For the text-containing cell, return its midpoint in [x, y] coordinate format. 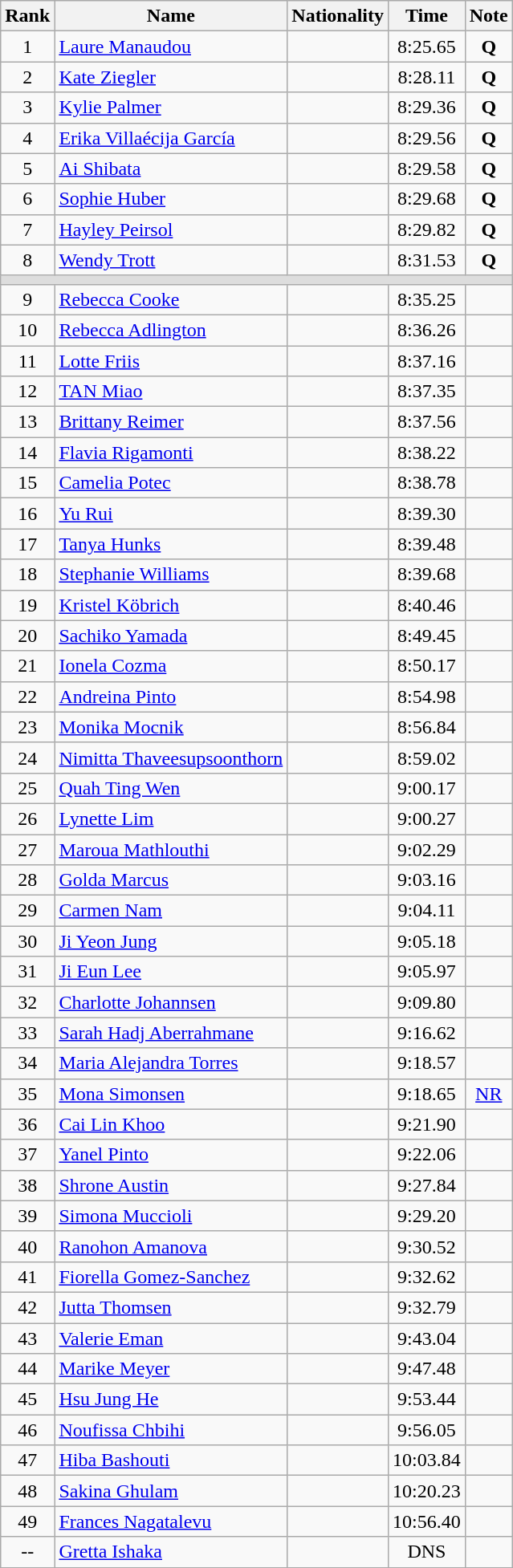
-- [27, 1552]
9:43.04 [427, 1338]
43 [27, 1338]
Sophie Huber [171, 199]
27 [27, 850]
23 [27, 727]
Yu Rui [171, 514]
9:16.62 [427, 1033]
Hsu Jung He [171, 1399]
46 [27, 1430]
Kate Ziegler [171, 77]
17 [27, 544]
Quah Ting Wen [171, 788]
41 [27, 1277]
8:38.22 [427, 453]
8:29.36 [427, 108]
9:27.84 [427, 1185]
8:36.26 [427, 330]
Wendy Trott [171, 260]
Frances Nagatalevu [171, 1521]
9:09.80 [427, 1002]
30 [27, 941]
10:20.23 [427, 1491]
7 [27, 230]
Shrone Austin [171, 1185]
8:37.35 [427, 392]
Valerie Eman [171, 1338]
4 [27, 138]
8:39.30 [427, 514]
Sachiko Yamada [171, 636]
Note [488, 16]
Ji Eun Lee [171, 972]
8:38.78 [427, 483]
9:00.27 [427, 819]
8:39.48 [427, 544]
Flavia Rigamonti [171, 453]
Ai Shibata [171, 169]
47 [27, 1460]
26 [27, 819]
48 [27, 1491]
8:50.17 [427, 666]
39 [27, 1216]
10 [27, 330]
21 [27, 666]
Nimitta Thaveesupsoonthorn [171, 758]
Ionela Cozma [171, 666]
Hayley Peirsol [171, 230]
8:29.58 [427, 169]
8:59.02 [427, 758]
Lotte Friis [171, 360]
Rebecca Adlington [171, 330]
8:40.46 [427, 605]
6 [27, 199]
9:29.20 [427, 1216]
8:28.11 [427, 77]
10:56.40 [427, 1521]
Name [171, 16]
Sakina Ghulam [171, 1491]
9:22.06 [427, 1155]
Tanya Hunks [171, 544]
2 [27, 77]
Nationality [338, 16]
8:29.82 [427, 230]
8:49.45 [427, 636]
38 [27, 1185]
19 [27, 605]
9:30.52 [427, 1246]
Cai Lin Khoo [171, 1124]
Rebecca Cooke [171, 299]
9:05.18 [427, 941]
40 [27, 1246]
35 [27, 1094]
9:04.11 [427, 911]
15 [27, 483]
9:18.65 [427, 1094]
9:56.05 [427, 1430]
Jutta Thomsen [171, 1307]
12 [27, 392]
Noufissa Chbihi [171, 1430]
9:32.79 [427, 1307]
9:32.62 [427, 1277]
36 [27, 1124]
Camelia Potec [171, 483]
10:03.84 [427, 1460]
Rank [27, 16]
9:18.57 [427, 1063]
31 [27, 972]
DNS [427, 1552]
13 [27, 422]
28 [27, 880]
Marike Meyer [171, 1369]
9:05.97 [427, 972]
Fiorella Gomez-Sanchez [171, 1277]
Ji Yeon Jung [171, 941]
9:21.90 [427, 1124]
Simona Muccioli [171, 1216]
Stephanie Williams [171, 575]
Kristel Köbrich [171, 605]
9 [27, 299]
9:03.16 [427, 880]
Kylie Palmer [171, 108]
Golda Marcus [171, 880]
8:29.68 [427, 199]
Sarah Hadj Aberrahmane [171, 1033]
8:56.84 [427, 727]
Gretta Ishaka [171, 1552]
Brittany Reimer [171, 422]
9:00.17 [427, 788]
Carmen Nam [171, 911]
Hiba Bashouti [171, 1460]
8:37.16 [427, 360]
8:54.98 [427, 697]
45 [27, 1399]
24 [27, 758]
9:02.29 [427, 850]
18 [27, 575]
20 [27, 636]
34 [27, 1063]
32 [27, 1002]
42 [27, 1307]
33 [27, 1033]
TAN Miao [171, 392]
Time [427, 16]
29 [27, 911]
Yanel Pinto [171, 1155]
Erika Villaécija García [171, 138]
9:53.44 [427, 1399]
8:39.68 [427, 575]
Charlotte Johannsen [171, 1002]
Ranohon Amanova [171, 1246]
37 [27, 1155]
Maroua Mathlouthi [171, 850]
11 [27, 360]
8:25.65 [427, 47]
25 [27, 788]
8:31.53 [427, 260]
Andreina Pinto [171, 697]
5 [27, 169]
Mona Simonsen [171, 1094]
3 [27, 108]
Monika Mocnik [171, 727]
8:35.25 [427, 299]
9:47.48 [427, 1369]
1 [27, 47]
8:29.56 [427, 138]
44 [27, 1369]
NR [488, 1094]
14 [27, 453]
16 [27, 514]
Laure Manaudou [171, 47]
Lynette Lim [171, 819]
8 [27, 260]
8:37.56 [427, 422]
Maria Alejandra Torres [171, 1063]
49 [27, 1521]
22 [27, 697]
